Search for the cell housing the specified text and yield its [X, Y] center coordinate. 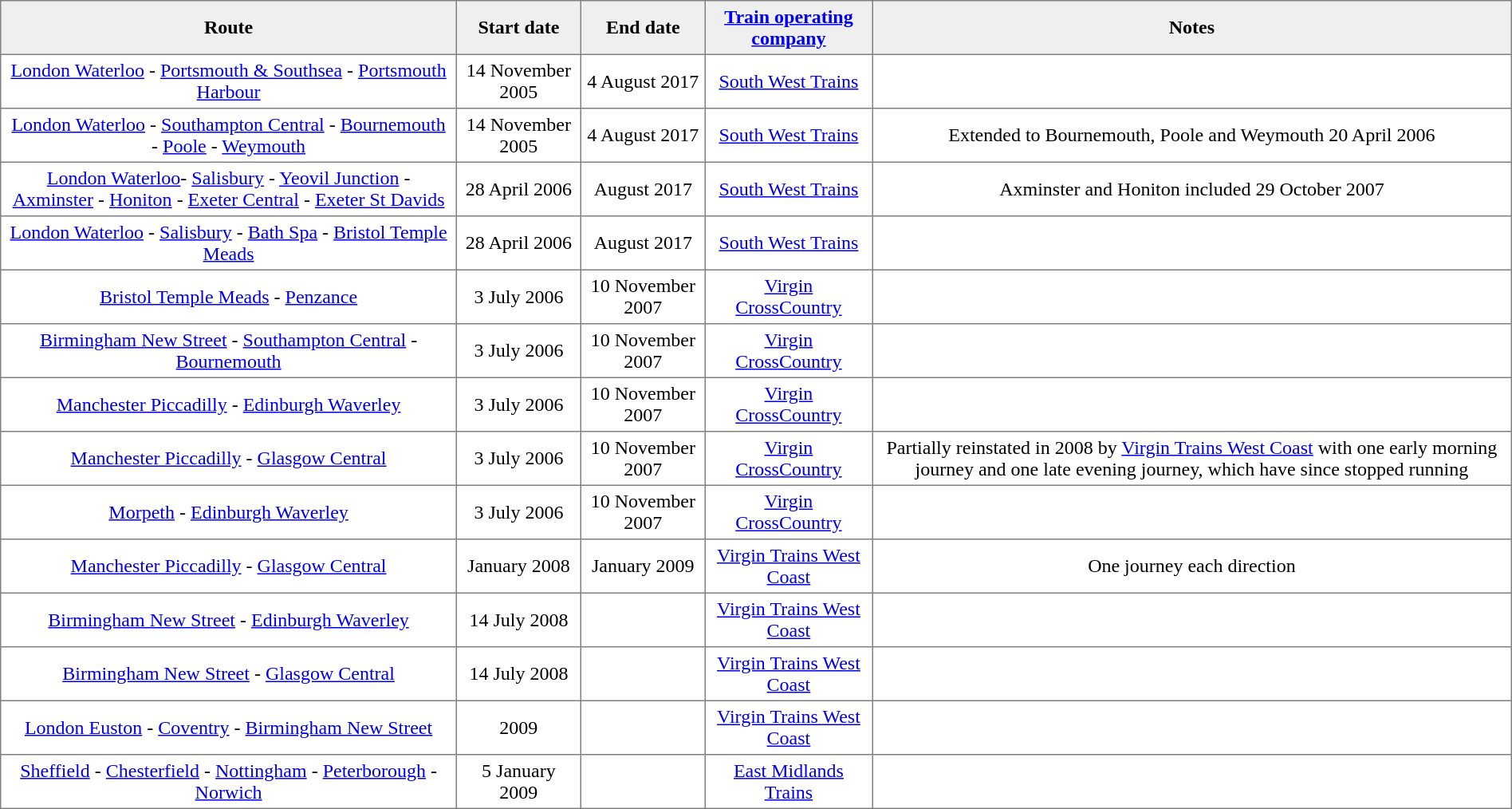
5 January 2009 [518, 782]
Morpeth - Edinburgh Waverley [229, 512]
One journey each direction [1192, 566]
Manchester Piccadilly - Edinburgh Waverley [229, 404]
Notes [1192, 28]
2009 [518, 728]
Extended to Bournemouth, Poole and Weymouth 20 April 2006 [1192, 136]
End date [643, 28]
Birmingham New Street - Edinburgh Waverley [229, 620]
Train operating company [788, 28]
East Midlands Trains [788, 782]
London Waterloo - Southampton Central - Bournemouth - Poole - Weymouth [229, 136]
Axminster and Honiton included 29 October 2007 [1192, 189]
Sheffield - Chesterfield - Nottingham - Peterborough - Norwich [229, 782]
Bristol Temple Meads - Penzance [229, 297]
London Waterloo - Portsmouth & Southsea - Portsmouth Harbour [229, 81]
January 2009 [643, 566]
London Waterloo- Salisbury - Yeovil Junction - Axminster - Honiton - Exeter Central - Exeter St Davids [229, 189]
Birmingham New Street - Southampton Central - Bournemouth [229, 351]
January 2008 [518, 566]
Birmingham New Street - Glasgow Central [229, 674]
London Euston - Coventry - Birmingham New Street [229, 728]
Route [229, 28]
Start date [518, 28]
London Waterloo - Salisbury - Bath Spa - Bristol Temple Meads [229, 243]
